From the cell containing the given text, extract its center point as (X, Y) coordinate. 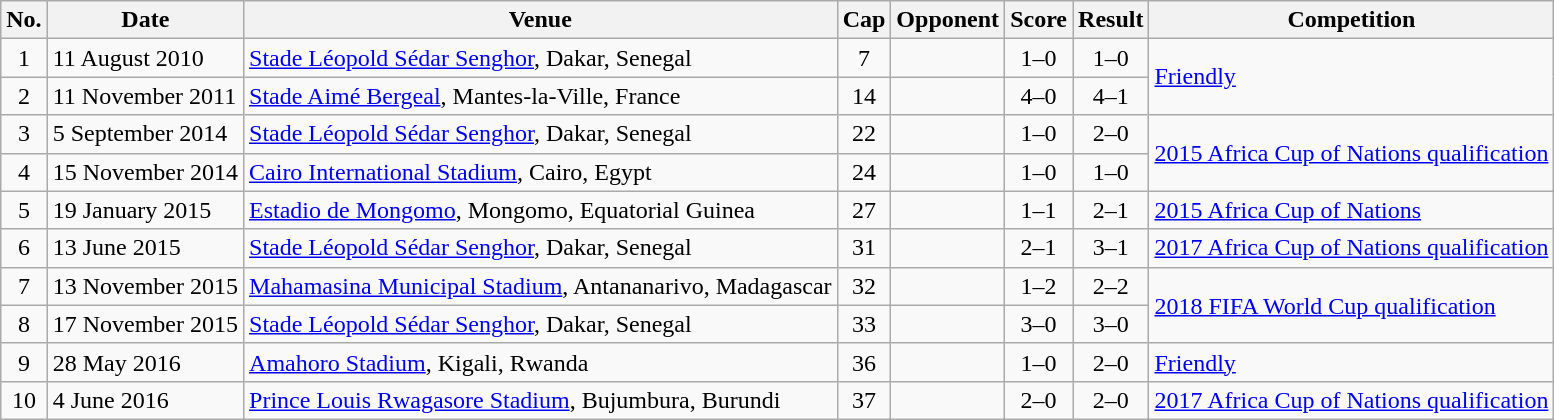
1 (24, 58)
37 (864, 400)
31 (864, 248)
3–1 (1111, 248)
Opponent (948, 20)
13 November 2015 (145, 286)
Prince Louis Rwagasore Stadium, Bujumbura, Burundi (541, 400)
No. (24, 20)
Competition (1352, 20)
10 (24, 400)
9 (24, 362)
2–2 (1111, 286)
Amahoro Stadium, Kigali, Rwanda (541, 362)
13 June 2015 (145, 248)
4 (24, 172)
2015 Africa Cup of Nations (1352, 210)
2 (24, 96)
36 (864, 362)
Stade Aimé Bergeal, Mantes-la-Ville, France (541, 96)
24 (864, 172)
3 (24, 134)
19 January 2015 (145, 210)
5 (24, 210)
6 (24, 248)
11 November 2011 (145, 96)
Mahamasina Municipal Stadium, Antananarivo, Madagascar (541, 286)
15 November 2014 (145, 172)
2015 Africa Cup of Nations qualification (1352, 153)
1–2 (1039, 286)
4–1 (1111, 96)
4–0 (1039, 96)
32 (864, 286)
Score (1039, 20)
22 (864, 134)
4 June 2016 (145, 400)
Date (145, 20)
17 November 2015 (145, 324)
33 (864, 324)
Cap (864, 20)
Cairo International Stadium, Cairo, Egypt (541, 172)
8 (24, 324)
Venue (541, 20)
Estadio de Mongomo, Mongomo, Equatorial Guinea (541, 210)
14 (864, 96)
27 (864, 210)
Result (1111, 20)
5 September 2014 (145, 134)
28 May 2016 (145, 362)
11 August 2010 (145, 58)
2018 FIFA World Cup qualification (1352, 305)
1–1 (1039, 210)
